Provide the [x, y] coordinate of the cell's center where the given text is located.  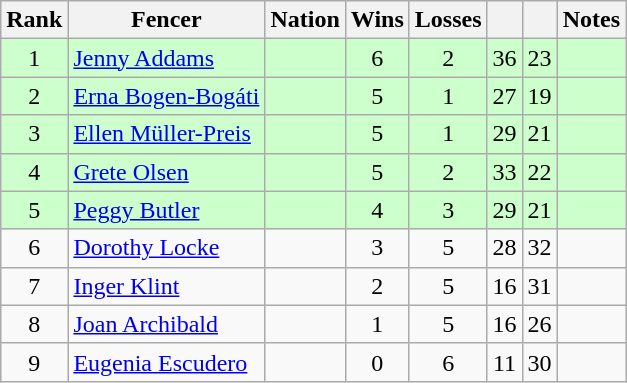
Joan Archibald [166, 324]
26 [540, 324]
Jenny Addams [166, 58]
27 [504, 96]
Inger Klint [166, 286]
Eugenia Escudero [166, 362]
30 [540, 362]
32 [540, 248]
7 [34, 286]
Peggy Butler [166, 210]
33 [504, 172]
Fencer [166, 20]
36 [504, 58]
Notes [591, 20]
9 [34, 362]
Erna Bogen-Bogáti [166, 96]
19 [540, 96]
23 [540, 58]
22 [540, 172]
Ellen Müller-Preis [166, 134]
28 [504, 248]
0 [377, 362]
Dorothy Locke [166, 248]
Rank [34, 20]
Nation [305, 20]
Grete Olsen [166, 172]
11 [504, 362]
Wins [377, 20]
31 [540, 286]
Losses [448, 20]
8 [34, 324]
